Provide the (x, y) coordinate of the cell's center where the given text is located.  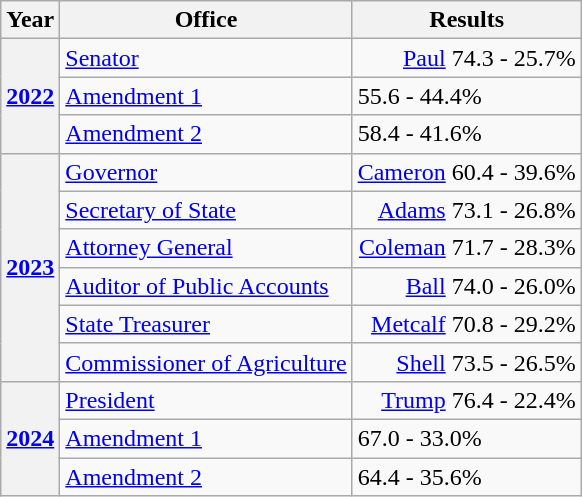
Secretary of State (206, 210)
Year (30, 20)
55.6 - 44.4% (466, 96)
64.4 - 35.6% (466, 477)
Results (466, 20)
President (206, 400)
Auditor of Public Accounts (206, 286)
Commissioner of Agriculture (206, 362)
Office (206, 20)
Paul 74.3 - 25.7% (466, 58)
Adams 73.1 - 26.8% (466, 210)
58.4 - 41.6% (466, 134)
Trump 76.4 - 22.4% (466, 400)
Coleman 71.7 - 28.3% (466, 248)
Senator (206, 58)
2024 (30, 438)
Shell 73.5 - 26.5% (466, 362)
Attorney General (206, 248)
2023 (30, 267)
Cameron 60.4 - 39.6% (466, 172)
Ball 74.0 - 26.0% (466, 286)
Metcalf 70.8 - 29.2% (466, 324)
2022 (30, 96)
67.0 - 33.0% (466, 438)
Governor (206, 172)
State Treasurer (206, 324)
